Return (x, y) of the center of cell containing provided text 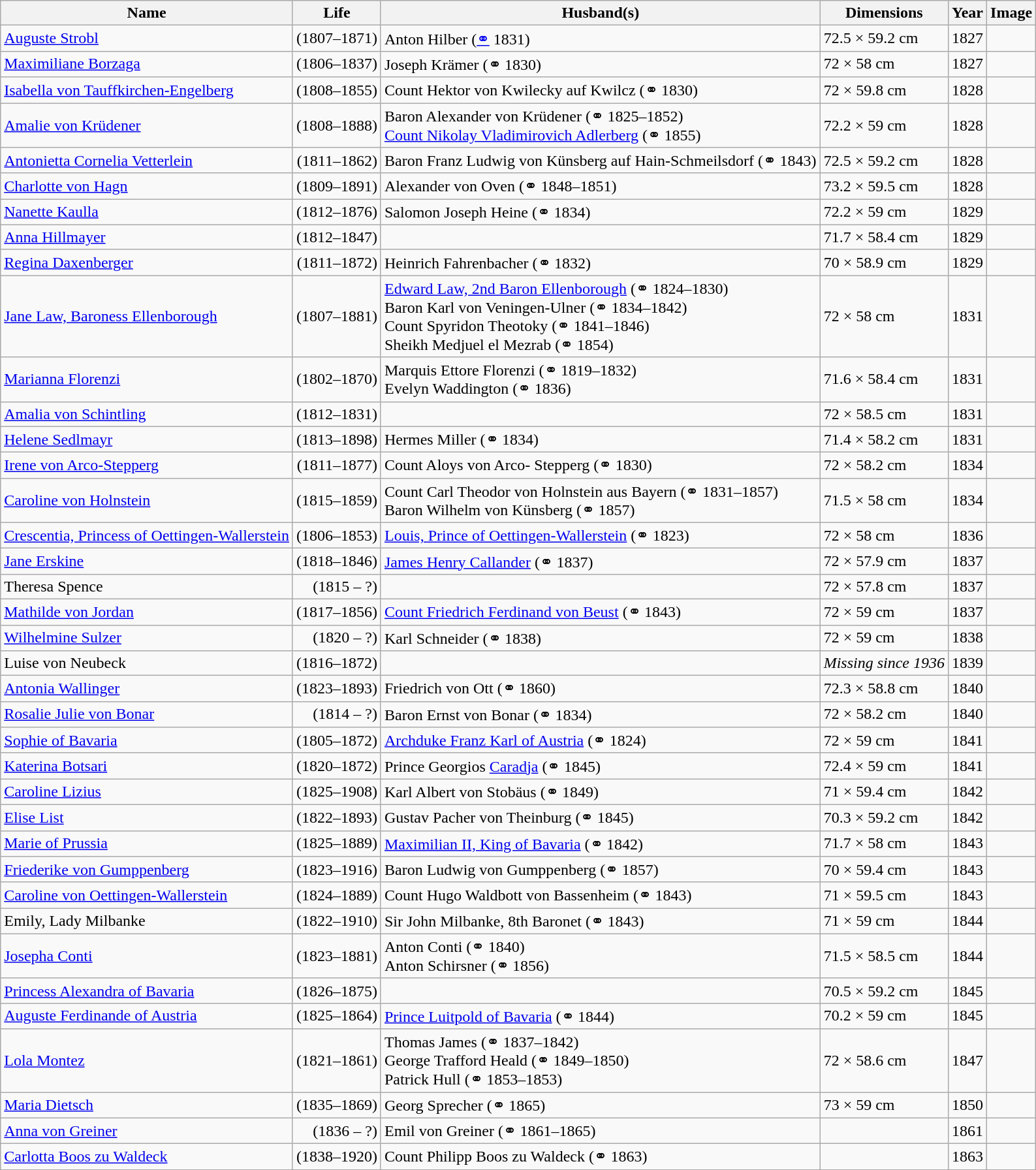
72.4 × 59 cm (884, 766)
71 × 59.5 cm (884, 895)
Baron Franz Ludwig von Künsberg auf Hain-Schmeilsdorf (⚭ 1843) (601, 161)
Caroline Lizius (147, 792)
(1806–1837) (337, 64)
Katerina Botsari (147, 766)
(1822–1893) (337, 817)
Theresa Spence (147, 586)
1836 (967, 535)
(1822–1910) (337, 921)
Count Aloys von Arco- Stepperg (⚭ 1830) (601, 466)
(1826–1875) (337, 990)
Prince Luitpold of Bavaria (⚭ 1844) (601, 1016)
Baron Alexander von Krüdener (⚭ 1825–1852)Count Nikolay Vladimirovich Adlerberg (⚭ 1855) (601, 125)
70.5 × 59.2 cm (884, 990)
Antonia Wallinger (147, 689)
Crescentia, Princess of Oettingen-Wallerstein (147, 535)
(1836 – ?) (337, 1131)
70.3 × 59.2 cm (884, 817)
72.3 × 58.8 cm (884, 689)
Sophie of Bavaria (147, 740)
71 × 59.4 cm (884, 792)
Count Carl Theodor von Holnstein aus Bayern (⚭ 1831–1857)Baron Wilhelm von Künsberg (⚭ 1857) (601, 500)
(1807–1871) (337, 39)
72 × 57.8 cm (884, 586)
Lola Montez (147, 1060)
Carlotta Boos zu Waldeck (147, 1157)
Auguste Strobl (147, 39)
Charlotte von Hagn (147, 186)
Friedrich von Ott (⚭ 1860) (601, 689)
Prince Georgios Caradja (⚭ 1845) (601, 766)
Alexander von Oven (⚭ 1848–1851) (601, 186)
Rosalie Julie von Bonar (147, 714)
71.5 × 58 cm (884, 500)
71 × 59 cm (884, 921)
71.7 × 58 cm (884, 844)
(1812–1831) (337, 414)
(1814 – ?) (337, 714)
Caroline von Oettingen-Wallerstein (147, 895)
(1808–1855) (337, 90)
Caroline von Holnstein (147, 500)
Joseph Krämer (⚭ 1830) (601, 64)
Auguste Ferdinande of Austria (147, 1016)
(1806–1853) (337, 535)
Dimensions (884, 13)
(1838–1920) (337, 1157)
Isabella von Tauffkirchen-Engelberg (147, 90)
70 × 58.9 cm (884, 262)
70 × 59.4 cm (884, 870)
(1816–1872) (337, 663)
71.5 × 58.5 cm (884, 956)
1861 (967, 1131)
(1812–1876) (337, 212)
Hermes Miller (⚭ 1834) (601, 439)
(1812–1847) (337, 237)
Husband(s) (601, 13)
Elise List (147, 817)
(1825–1889) (337, 844)
71.7 × 58.4 cm (884, 237)
Anton Conti (⚭ 1840)Anton Schirsner (⚭ 1856) (601, 956)
(1808–1888) (337, 125)
(1825–1864) (337, 1016)
1838 (967, 638)
Sir John Milbanke, 8th Baronet (⚭ 1843) (601, 921)
Irene von Arco-Stepperg (147, 466)
72 × 59.8 cm (884, 90)
(1807–1881) (337, 316)
(1811–1877) (337, 466)
Baron Ludwig von Gumppenberg (⚭ 1857) (601, 870)
Georg Sprecher (⚭ 1865) (601, 1105)
Jane Erskine (147, 561)
Marie of Prussia (147, 844)
Gustav Pacher von Theinburg (⚭ 1845) (601, 817)
1847 (967, 1060)
(1821–1861) (337, 1060)
Marianna Florenzi (147, 379)
Marquis Ettore Florenzi (⚭ 1819–1832)Evelyn Waddington (⚭ 1836) (601, 379)
(1805–1872) (337, 740)
Missing since 1936 (884, 663)
Thomas James (⚭ 1837–1842)George Trafford Heald (⚭ 1849–1850)Patrick Hull (⚭ 1853–1853) (601, 1060)
Nanette Kaulla (147, 212)
Name (147, 13)
70.2 × 59 cm (884, 1016)
(1811–1872) (337, 262)
(1809–1891) (337, 186)
Count Hektor von Kwilecky auf Kwilcz (⚭ 1830) (601, 90)
Baron Ernst von Bonar (⚭ 1834) (601, 714)
1839 (967, 663)
72 × 58.6 cm (884, 1060)
(1817–1856) (337, 612)
72 × 58.5 cm (884, 414)
73 × 59 cm (884, 1105)
Image (1012, 13)
Helene Sedlmayr (147, 439)
1850 (967, 1105)
(1824–1889) (337, 895)
Wilhelmine Sulzer (147, 638)
Mathilde von Jordan (147, 612)
Karl Schneider (⚭ 1838) (601, 638)
72 × 57.9 cm (884, 561)
Anton Hilber (⚭ 1831) (601, 39)
Salomon Joseph Heine (⚭ 1834) (601, 212)
Amalie von Krüdener (147, 125)
(1820–1872) (337, 766)
Archduke Franz Karl of Austria (⚭ 1824) (601, 740)
Count Philipp Boos zu Waldeck (⚭ 1863) (601, 1157)
Maximilian II, King of Bavaria (⚭ 1842) (601, 844)
Karl Albert von Stobäus (⚭ 1849) (601, 792)
Friederike von Gumppenberg (147, 870)
Heinrich Fahrenbacher (⚭ 1832) (601, 262)
71.6 × 58.4 cm (884, 379)
Count Friedrich Ferdinand von Beust (⚭ 1843) (601, 612)
Count Hugo Waldbott von Bassenheim (⚭ 1843) (601, 895)
71.4 × 58.2 cm (884, 439)
(1813–1898) (337, 439)
Princess Alexandra of Bavaria (147, 990)
(1802–1870) (337, 379)
(1811–1862) (337, 161)
(1815–1859) (337, 500)
Amalia von Schintling (147, 414)
Josepha Conti (147, 956)
(1823–1881) (337, 956)
(1835–1869) (337, 1105)
Regina Daxenberger (147, 262)
Jane Law, Baroness Ellenborough (147, 316)
73.2 × 59.5 cm (884, 186)
James Henry Callander (⚭ 1837) (601, 561)
Emily, Lady Milbanke (147, 921)
Maximiliane Borzaga (147, 64)
Emil von Greiner (⚭ 1861–1865) (601, 1131)
Anna Hillmayer (147, 237)
(1823–1893) (337, 689)
(1825–1908) (337, 792)
Antonietta Cornelia Vetterlein (147, 161)
(1823–1916) (337, 870)
(1820 – ?) (337, 638)
Anna von Greiner (147, 1131)
(1815 – ?) (337, 586)
Life (337, 13)
Louis, Prince of Oettingen-Wallerstein (⚭ 1823) (601, 535)
1863 (967, 1157)
Maria Dietsch (147, 1105)
Year (967, 13)
Luise von Neubeck (147, 663)
(1818–1846) (337, 561)
